Provide the [x, y] coordinate of the cell's center where the given text is located.  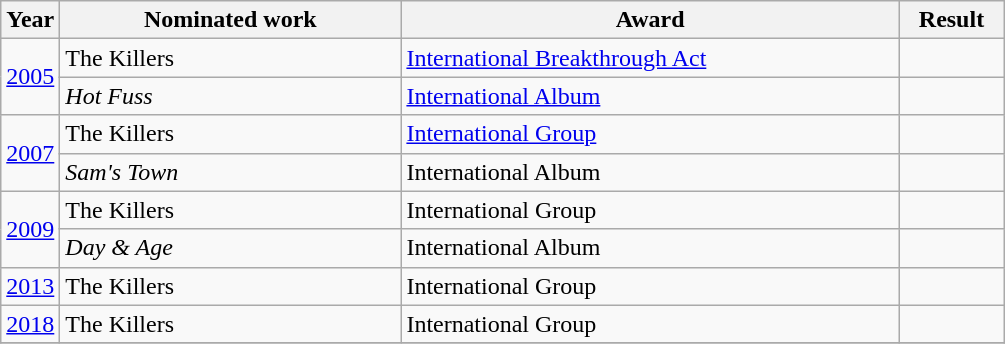
Sam's Town [230, 172]
2007 [30, 153]
2018 [30, 324]
Result [951, 20]
Year [30, 20]
2013 [30, 286]
2005 [30, 77]
Hot Fuss [230, 96]
Day & Age [230, 248]
International Breakthrough Act [650, 58]
2009 [30, 229]
Award [650, 20]
Nominated work [230, 20]
